For the text-containing cell, return its midpoint in (X, Y) coordinate format. 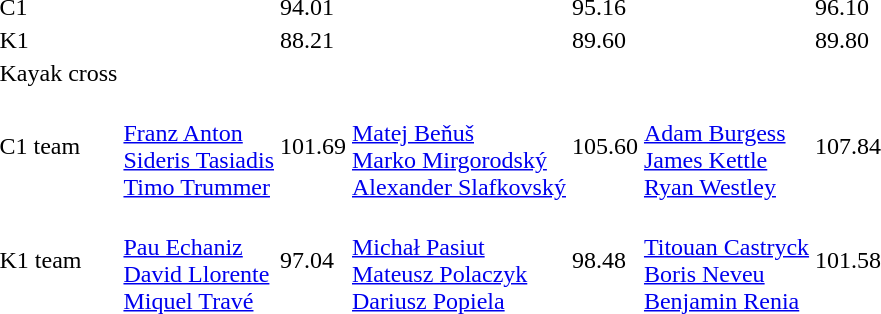
105.60 (604, 146)
101.69 (312, 146)
89.60 (604, 40)
Adam BurgessJames KettleRyan Westley (726, 146)
Matej BeňušMarko MirgorodskýAlexander Slafkovský (458, 146)
Franz AntonSideris TasiadisTimo Trummer (199, 146)
88.21 (312, 40)
